Pinpoint the cell where the given text exists, returning its [X, Y] midpoint coordinate. 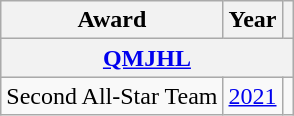
Second All-Star Team [112, 96]
Award [112, 20]
2021 [252, 96]
Year [252, 20]
QMJHL [147, 58]
